Extract the [X, Y] coordinate from the center of the cell holding the provided text.  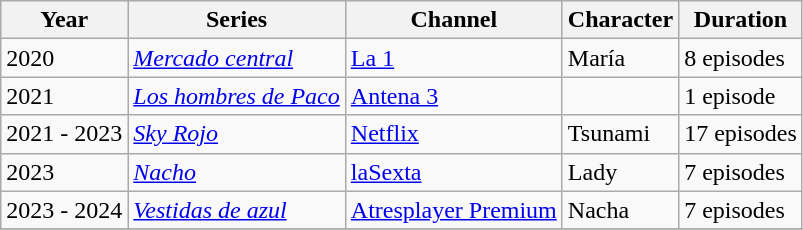
Lady [620, 172]
Nacha [620, 210]
María [620, 58]
Character [620, 20]
Netflix [454, 134]
Atresplayer Premium [454, 210]
Nacho [237, 172]
Vestidas de azul [237, 210]
17 episodes [741, 134]
2021 - 2023 [64, 134]
Duration [741, 20]
Channel [454, 20]
Mercado central [237, 58]
2021 [64, 96]
Antena 3 [454, 96]
La 1 [454, 58]
Year [64, 20]
1 episode [741, 96]
Tsunami [620, 134]
8 episodes [741, 58]
2023 - 2024 [64, 210]
laSexta [454, 172]
Sky Rojo [237, 134]
2023 [64, 172]
2020 [64, 58]
Los hombres de Paco [237, 96]
Series [237, 20]
